Extract the (x, y) coordinate from the center of the cell holding the provided text.  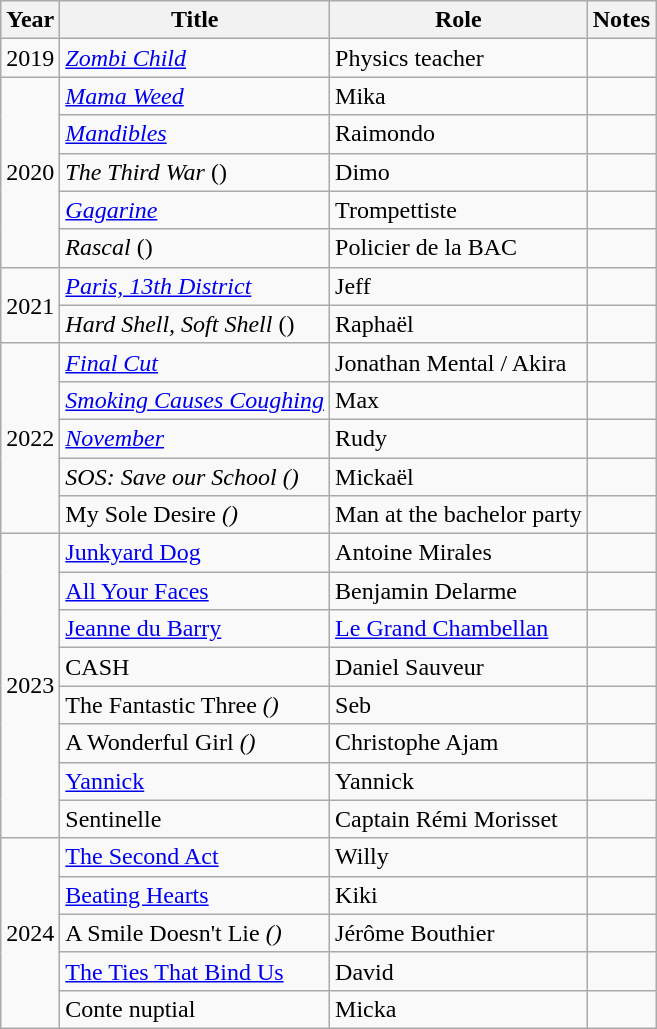
Smoking Causes Coughing (195, 400)
A Smile Doesn't Lie () (195, 933)
My Sole Desire () (195, 515)
Max (459, 400)
The Fantastic Three () (195, 705)
The Ties That Bind Us (195, 971)
Rudy (459, 438)
Hard Shell, Soft Shell () (195, 324)
Jonathan Mental / Akira (459, 362)
Benjamin Delarme (459, 591)
2021 (30, 305)
Notes (621, 20)
Dimo (459, 172)
Physics teacher (459, 58)
Mika (459, 96)
Man at the bachelor party (459, 515)
2023 (30, 686)
Title (195, 20)
Jérôme Bouthier (459, 933)
All Your Faces (195, 591)
Captain Rémi Morisset (459, 819)
Christophe Ajam (459, 743)
Rascal () (195, 248)
Trompettiste (459, 210)
Micka (459, 1009)
Raimondo (459, 134)
Kiki (459, 895)
Conte nuptial (195, 1009)
Jeff (459, 286)
Daniel Sauveur (459, 667)
Seb (459, 705)
Year (30, 20)
Beating Hearts (195, 895)
Le Grand Chambellan (459, 629)
Zombi Child (195, 58)
Policier de la BAC (459, 248)
The Second Act (195, 857)
SOS: Save our School () (195, 477)
Raphaël (459, 324)
Junkyard Dog (195, 553)
David (459, 971)
Mama Weed (195, 96)
2019 (30, 58)
2024 (30, 933)
A Wonderful Girl () (195, 743)
Role (459, 20)
Final Cut (195, 362)
Willy (459, 857)
Antoine Mirales (459, 553)
2020 (30, 172)
Mickaël (459, 477)
Jeanne du Barry (195, 629)
The Third War () (195, 172)
Sentinelle (195, 819)
Mandibles (195, 134)
Gagarine (195, 210)
Paris, 13th District (195, 286)
November (195, 438)
2022 (30, 438)
CASH (195, 667)
